Pinpoint the cell where the given text exists, returning its [X, Y] midpoint coordinate. 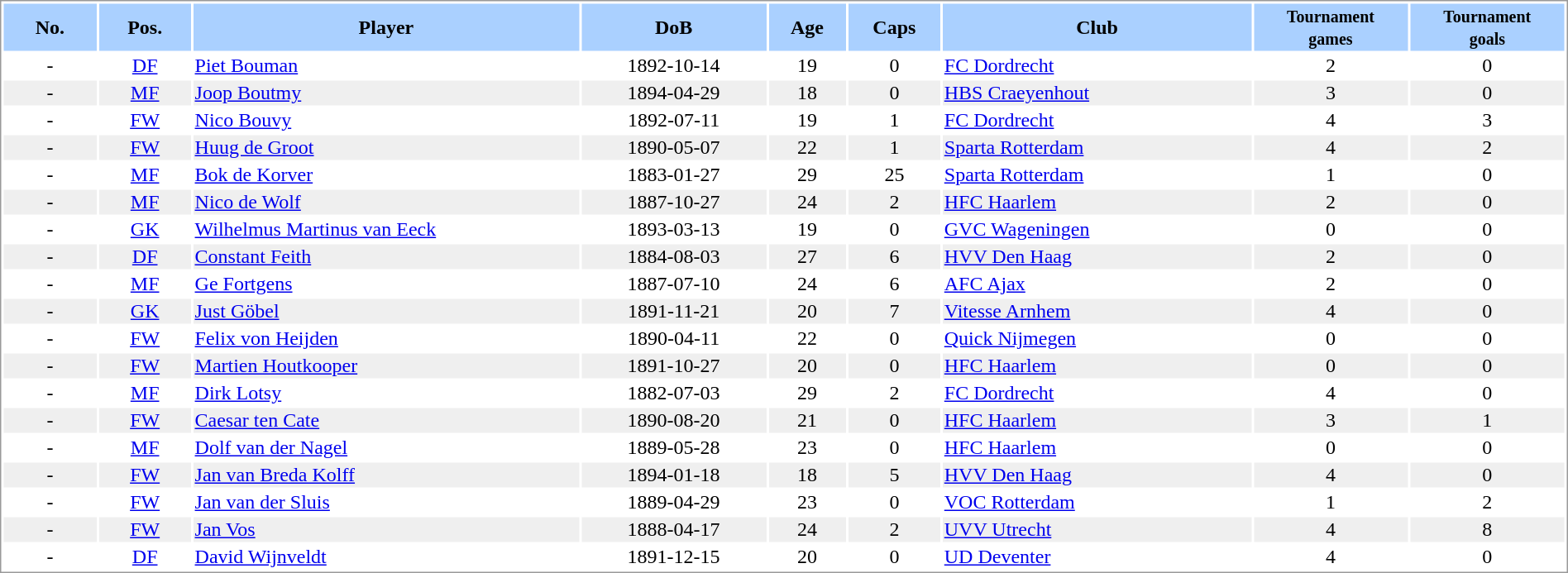
8 [1487, 530]
25 [895, 174]
VOC Rotterdam [1097, 502]
Huug de Groot [386, 148]
1892-07-11 [674, 120]
1889-05-28 [674, 447]
Tournamentgames [1331, 26]
Jan van der Sluis [386, 502]
1894-01-18 [674, 475]
Constant Feith [386, 257]
Jan Vos [386, 530]
1883-01-27 [674, 174]
1887-07-10 [674, 284]
UD Deventer [1097, 556]
Joop Boutmy [386, 93]
Dirk Lotsy [386, 393]
5 [895, 475]
Club [1097, 26]
Piet Bouman [386, 65]
Caesar ten Cate [386, 421]
Felix von Heijden [386, 338]
GVC Wageningen [1097, 229]
1892-10-14 [674, 65]
Wilhelmus Martinus van Eeck [386, 229]
1890-08-20 [674, 421]
1882-07-03 [674, 393]
Tournamentgoals [1487, 26]
Age [807, 26]
UVV Utrecht [1097, 530]
27 [807, 257]
Dolf van der Nagel [386, 447]
Bok de Korver [386, 174]
DoB [674, 26]
Caps [895, 26]
David Wijnveldt [386, 556]
1888-04-17 [674, 530]
7 [895, 312]
1891-10-27 [674, 366]
1891-12-15 [674, 556]
Nico de Wolf [386, 203]
1887-10-27 [674, 203]
1893-03-13 [674, 229]
1894-04-29 [674, 93]
1884-08-03 [674, 257]
HBS Craeyenhout [1097, 93]
Player [386, 26]
Pos. [145, 26]
1891-11-21 [674, 312]
1889-04-29 [674, 502]
Just Göbel [386, 312]
Nico Bouvy [386, 120]
1890-05-07 [674, 148]
AFC Ajax [1097, 284]
Jan van Breda Kolff [386, 475]
No. [50, 26]
1890-04-11 [674, 338]
21 [807, 421]
Vitesse Arnhem [1097, 312]
Quick Nijmegen [1097, 338]
Ge Fortgens [386, 284]
Martien Houtkooper [386, 366]
